Return [X, Y] of the center of cell containing provided text 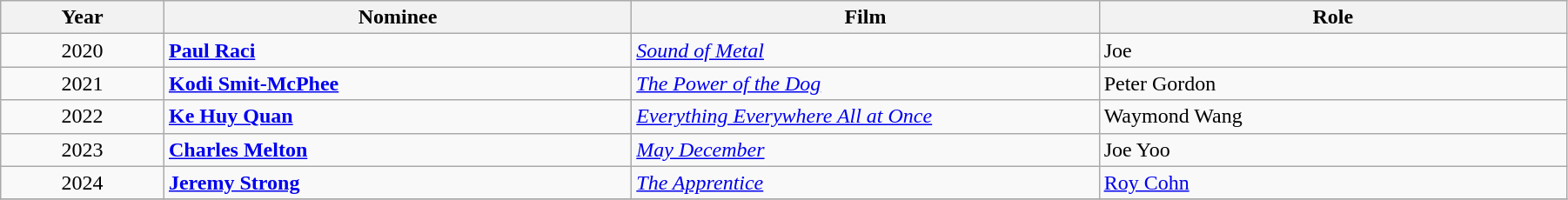
Ke Huy Quan [397, 117]
Year [83, 17]
Kodi Smit-McPhee [397, 83]
Film [865, 17]
Joe Yoo [1333, 150]
2022 [83, 117]
Paul Raci [397, 50]
The Power of the Dog [865, 83]
Role [1333, 17]
May December [865, 150]
2024 [83, 183]
Charles Melton [397, 150]
Jeremy Strong [397, 183]
2020 [83, 50]
Everything Everywhere All at Once [865, 117]
Peter Gordon [1333, 83]
Waymond Wang [1333, 117]
Joe [1333, 50]
Sound of Metal [865, 50]
2021 [83, 83]
The Apprentice [865, 183]
Nominee [397, 17]
2023 [83, 150]
Roy Cohn [1333, 183]
